Determine the (x, y) coordinate at the center of the cell enclosing the given text.  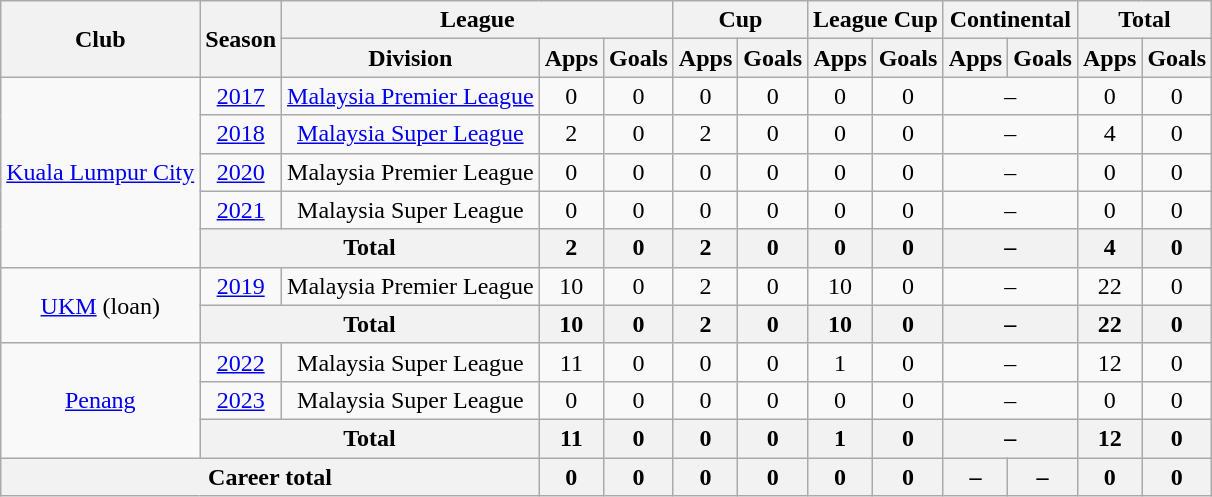
2022 (241, 362)
League (478, 20)
UKM (loan) (100, 305)
2019 (241, 286)
2020 (241, 172)
Penang (100, 400)
Club (100, 39)
Career total (270, 477)
2018 (241, 134)
League Cup (876, 20)
Division (411, 58)
2021 (241, 210)
Cup (740, 20)
2017 (241, 96)
Season (241, 39)
Continental (1010, 20)
2023 (241, 400)
Kuala Lumpur City (100, 172)
